Return the (x, y) coordinate for the center point of the cell that contains the specified text.  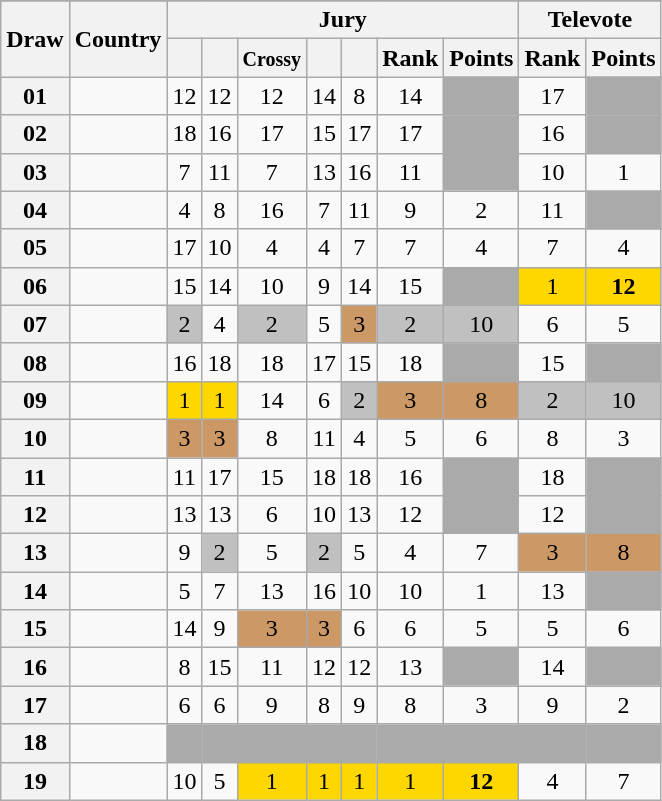
01 (35, 96)
Country (118, 39)
Jury (343, 20)
06 (35, 286)
19 (35, 781)
04 (35, 210)
02 (35, 134)
03 (35, 172)
Crossy (272, 58)
Televote (590, 20)
09 (35, 400)
07 (35, 324)
05 (35, 248)
08 (35, 362)
Draw (35, 39)
